Search for the cell housing the specified text and yield its [X, Y] center coordinate. 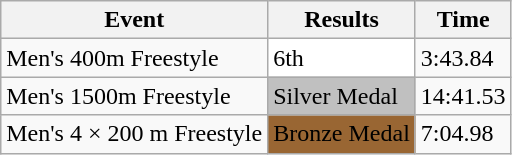
Silver Medal [342, 96]
Men's 4 × 200 m Freestyle [134, 134]
Men's 400m Freestyle [134, 58]
Time [463, 20]
14:41.53 [463, 96]
Bronze Medal [342, 134]
Results [342, 20]
3:43.84 [463, 58]
Event [134, 20]
7:04.98 [463, 134]
Men's 1500m Freestyle [134, 96]
6th [342, 58]
